Return (X, Y) of the center of cell containing provided text 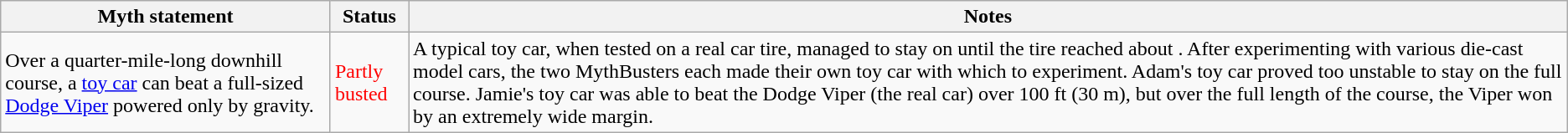
Notes (988, 17)
Myth statement (166, 17)
Partly busted (369, 82)
Status (369, 17)
Over a quarter-mile-long downhill course, a toy car can beat a full-sized Dodge Viper powered only by gravity. (166, 82)
